Capture the cell that displays the provided text and extract its (X, Y) central coordinate. 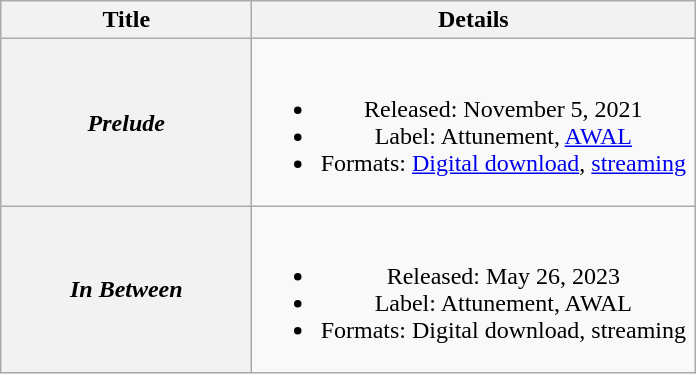
Released: May 26, 2023Label: Attunement, AWALFormats: Digital download, streaming (474, 290)
Title (126, 20)
Released: November 5, 2021Label: Attunement, AWALFormats: Digital download, streaming (474, 122)
Prelude (126, 122)
In Between (126, 290)
Details (474, 20)
